Find where the given text appears and provide that cell's center as [X, Y] coordinate. 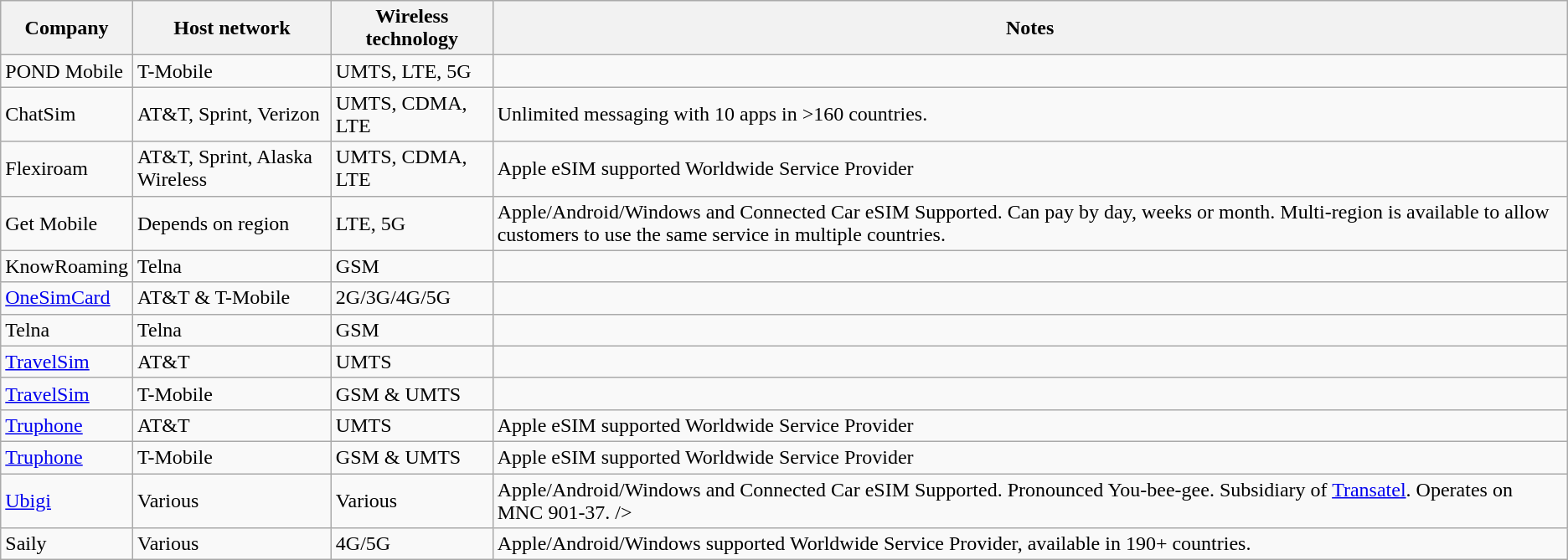
AT&T, Sprint, Alaska Wireless [231, 169]
2G/3G/4G/5G [412, 298]
Saily [67, 544]
AT&T & T-Mobile [231, 298]
Apple/Android/Windows supported Worldwide Service Provider, available in 190+ countries. [1030, 544]
UMTS, LTE, 5G [412, 71]
Apple/Android/Windows and Connected Car eSIM Supported. Pronounced You-bee-gee. Subsidiary of Transatel. Operates on MNC 901-37. /> [1030, 501]
Company [67, 28]
Wireless technology [412, 28]
Unlimited messaging with 10 apps in >160 countries. [1030, 114]
ChatSim [67, 114]
Ubigi [67, 501]
4G/5G [412, 544]
POND Mobile [67, 71]
AT&T, Sprint, Verizon [231, 114]
Notes [1030, 28]
OneSimCard [67, 298]
KnowRoaming [67, 266]
LTE, 5G [412, 223]
Flexiroam [67, 169]
Get Mobile [67, 223]
Depends on region [231, 223]
Host network [231, 28]
